Scan for the cell matching the given text and deliver its [x, y] coordinate at center. 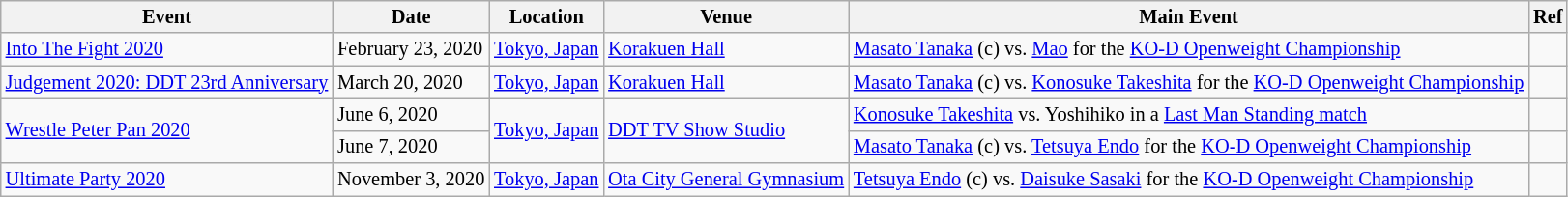
Venue [726, 16]
June 7, 2020 [411, 147]
Judgement 2020: DDT 23rd Anniversary [166, 82]
Masato Tanaka (c) vs. Konosuke Takeshita for the KO-D Openweight Championship [1189, 82]
Konosuke Takeshita vs. Yoshihiko in a Last Man Standing match [1189, 114]
Wrestle Peter Pan 2020 [166, 129]
Ref [1548, 16]
Ultimate Party 2020 [166, 180]
Tetsuya Endo (c) vs. Daisuke Sasaki for the KO-D Openweight Championship [1189, 180]
February 23, 2020 [411, 49]
Into The Fight 2020 [166, 49]
Masato Tanaka (c) vs. Mao for the KO-D Openweight Championship [1189, 49]
November 3, 2020 [411, 180]
March 20, 2020 [411, 82]
Masato Tanaka (c) vs. Tetsuya Endo for the KO-D Openweight Championship [1189, 147]
June 6, 2020 [411, 114]
Date [411, 16]
Ota City General Gymnasium [726, 180]
Location [546, 16]
Main Event [1189, 16]
DDT TV Show Studio [726, 129]
Event [166, 16]
